Extract the [X, Y] coordinate from the center of the cell holding the provided text.  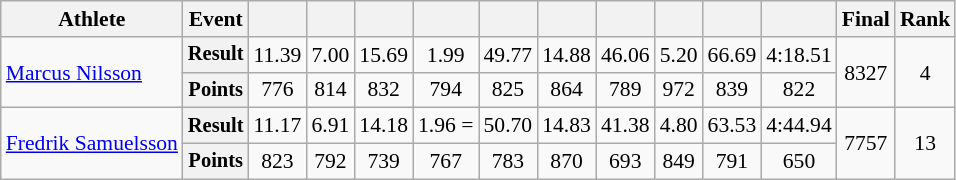
767 [446, 162]
Athlete [92, 19]
789 [626, 90]
Event [216, 19]
4 [926, 72]
49.77 [508, 55]
11.39 [277, 55]
7.00 [330, 55]
1.99 [446, 55]
46.06 [626, 55]
6.91 [330, 126]
849 [679, 162]
15.69 [384, 55]
11.17 [277, 126]
864 [566, 90]
14.83 [566, 126]
776 [277, 90]
650 [798, 162]
Rank [926, 19]
Final [866, 19]
8327 [866, 72]
814 [330, 90]
693 [626, 162]
791 [732, 162]
Marcus Nilsson [92, 72]
4.80 [679, 126]
823 [277, 162]
5.20 [679, 55]
783 [508, 162]
50.70 [508, 126]
825 [508, 90]
41.38 [626, 126]
839 [732, 90]
972 [679, 90]
66.69 [732, 55]
14.18 [384, 126]
739 [384, 162]
822 [798, 90]
14.88 [566, 55]
13 [926, 144]
870 [566, 162]
792 [330, 162]
4:44.94 [798, 126]
4:18.51 [798, 55]
1.96 = [446, 126]
63.53 [732, 126]
794 [446, 90]
832 [384, 90]
Fredrik Samuelsson [92, 144]
7757 [866, 144]
